Return (x, y) of the center of cell containing provided text 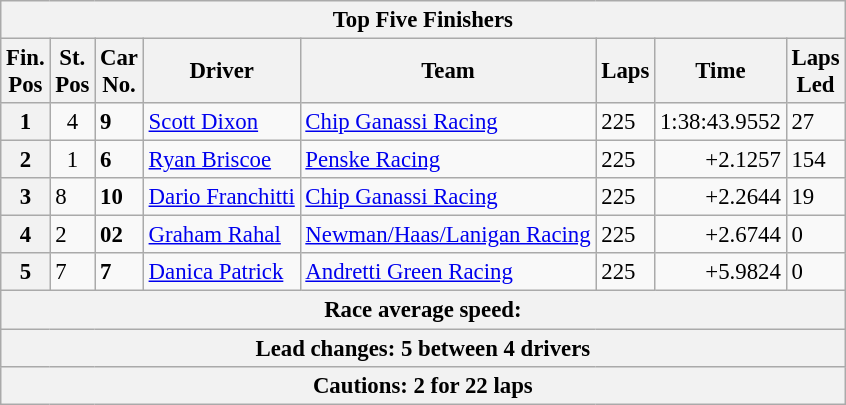
3 (26, 197)
Ryan Briscoe (222, 160)
1:38:43.9552 (720, 122)
27 (816, 122)
Laps (626, 72)
Penske Racing (448, 160)
6 (120, 160)
10 (120, 197)
St.Pos (72, 72)
19 (816, 197)
+2.1257 (720, 160)
LapsLed (816, 72)
+2.2644 (720, 197)
5 (26, 273)
154 (816, 160)
Scott Dixon (222, 122)
Graham Rahal (222, 235)
Dario Franchitti (222, 197)
Cautions: 2 for 22 laps (423, 385)
+2.6744 (720, 235)
Top Five Finishers (423, 20)
Race average speed: (423, 310)
Time (720, 72)
02 (120, 235)
+5.9824 (720, 273)
Andretti Green Racing (448, 273)
Danica Patrick (222, 273)
9 (120, 122)
CarNo. (120, 72)
Team (448, 72)
Fin.Pos (26, 72)
Driver (222, 72)
Newman/Haas/Lanigan Racing (448, 235)
8 (72, 197)
Lead changes: 5 between 4 drivers (423, 348)
